Output the (X, Y) coordinate of the center of the cell containing the given text.  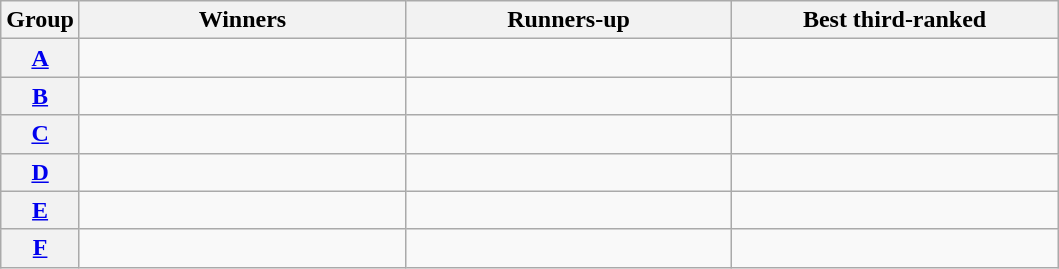
Best third-ranked (895, 20)
Runners-up (568, 20)
F (40, 248)
C (40, 134)
Winners (242, 20)
B (40, 96)
D (40, 172)
A (40, 58)
E (40, 210)
Group (40, 20)
